Extract the (x, y) coordinate from the center of the cell holding the provided text.  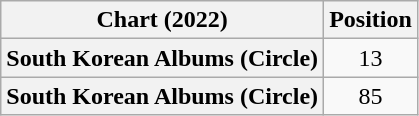
13 (371, 58)
Position (371, 20)
Chart (2022) (162, 20)
85 (371, 96)
